Capture the cell that displays the provided text and extract its (x, y) central coordinate. 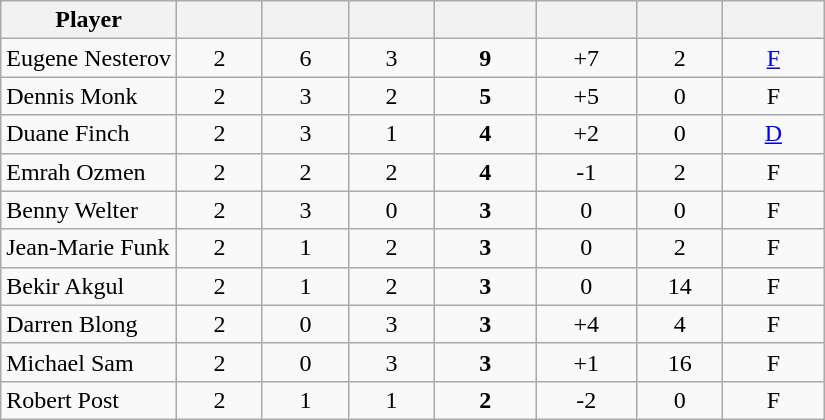
Player (89, 20)
Darren Blong (89, 324)
Emrah Ozmen (89, 172)
14 (680, 286)
-1 (586, 172)
D (774, 134)
-2 (586, 400)
+7 (586, 58)
Michael Sam (89, 362)
9 (486, 58)
5 (486, 96)
16 (680, 362)
+2 (586, 134)
Dennis Monk (89, 96)
Jean-Marie Funk (89, 248)
Bekir Akgul (89, 286)
Duane Finch (89, 134)
+5 (586, 96)
+4 (586, 324)
+1 (586, 362)
Benny Welter (89, 210)
6 (305, 58)
Robert Post (89, 400)
Eugene Nesterov (89, 58)
